For the text-containing cell, return its midpoint in (X, Y) coordinate format. 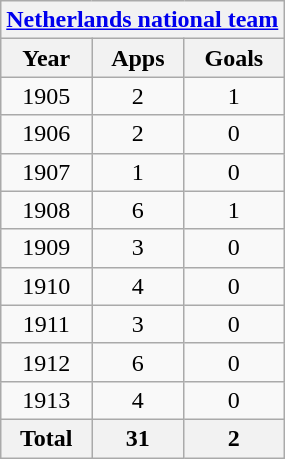
1911 (46, 324)
Apps (138, 58)
1906 (46, 134)
Year (46, 58)
1908 (46, 210)
Total (46, 438)
1913 (46, 400)
1907 (46, 172)
Goals (234, 58)
1905 (46, 96)
Netherlands national team (142, 20)
1910 (46, 286)
31 (138, 438)
1912 (46, 362)
1909 (46, 248)
